Identify which cell holds the provided text, then report its (x, y) central coordinate. 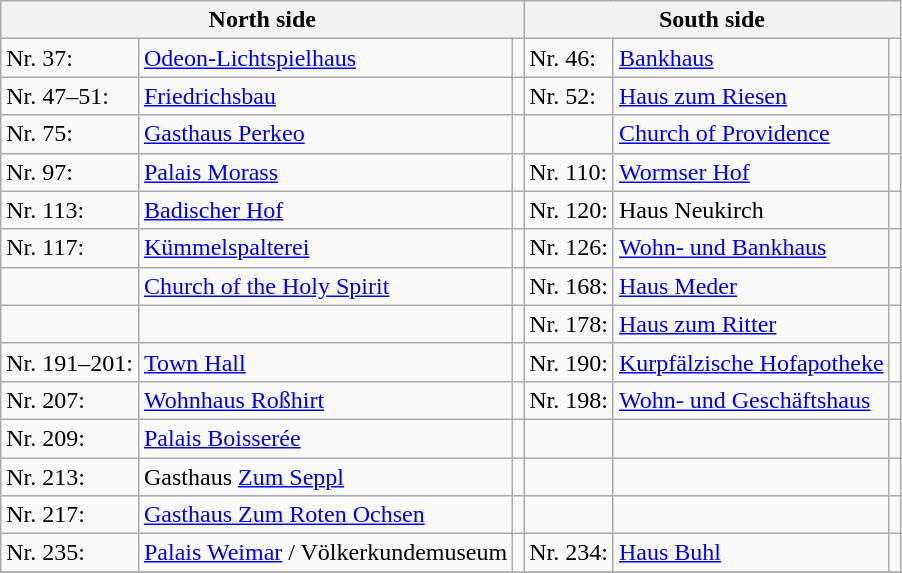
Nr. 234: (569, 553)
Nr. 190: (569, 362)
Wohnhaus Roßhirt (325, 400)
Nr. 126: (569, 248)
Nr. 120: (569, 210)
Town Hall (325, 362)
Kümmelspalterei (325, 248)
Nr. 207: (70, 400)
Wohn- und Bankhaus (751, 248)
Palais Morass (325, 172)
Wormser Hof (751, 172)
Nr. 47–51: (70, 96)
Palais Weimar / Völkerkundemuseum (325, 553)
South side (712, 20)
Gasthaus Perkeo (325, 134)
Nr. 209: (70, 438)
Nr. 97: (70, 172)
Nr. 178: (569, 324)
Nr. 191–201: (70, 362)
Badischer Hof (325, 210)
Nr. 168: (569, 286)
Nr. 198: (569, 400)
Nr. 52: (569, 96)
Haus Meder (751, 286)
Gasthaus Zum Roten Ochsen (325, 515)
Haus Buhl (751, 553)
Odeon-Lichtspielhaus (325, 58)
Church of the Holy Spirit (325, 286)
Nr. 110: (569, 172)
Haus Neukirch (751, 210)
Nr. 213: (70, 477)
Haus zum Riesen (751, 96)
Nr. 75: (70, 134)
Palais Boisserée (325, 438)
Gasthaus Zum Seppl (325, 477)
Nr. 217: (70, 515)
Haus zum Ritter (751, 324)
Friedrichsbau (325, 96)
Nr. 113: (70, 210)
Kurpfälzische Hofapotheke (751, 362)
Bankhaus (751, 58)
Nr. 37: (70, 58)
Church of Providence (751, 134)
North side (262, 20)
Nr. 117: (70, 248)
Nr. 235: (70, 553)
Wohn- und Geschäftshaus (751, 400)
Nr. 46: (569, 58)
